Find where the given text appears and provide that cell's center as (x, y) coordinate. 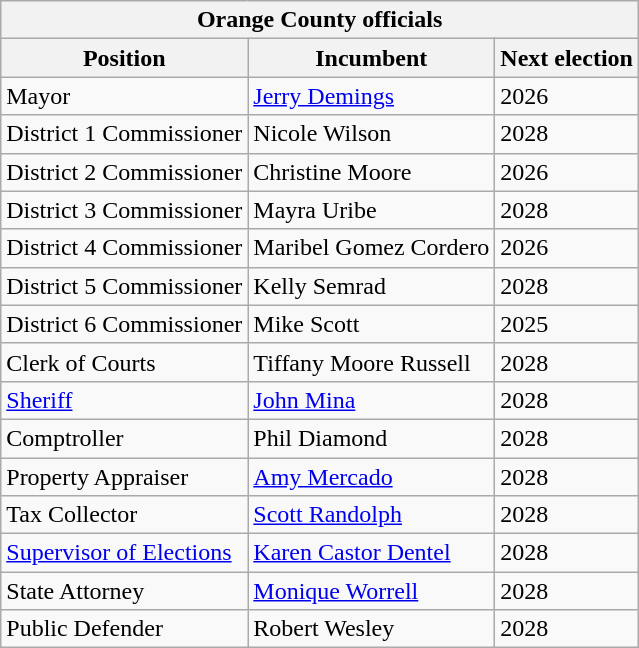
Jerry Demings (372, 96)
District 5 Commissioner (124, 286)
Comptroller (124, 438)
Mayra Uribe (372, 210)
Karen Castor Dentel (372, 553)
Phil Diamond (372, 438)
District 6 Commissioner (124, 324)
Property Appraiser (124, 477)
Maribel Gomez Cordero (372, 248)
Supervisor of Elections (124, 553)
Amy Mercado (372, 477)
Position (124, 58)
2025 (567, 324)
District 2 Commissioner (124, 172)
John Mina (372, 400)
Public Defender (124, 629)
Robert Wesley (372, 629)
Monique Worrell (372, 591)
Clerk of Courts (124, 362)
District 3 Commissioner (124, 210)
District 4 Commissioner (124, 248)
Kelly Semrad (372, 286)
Orange County officials (320, 20)
District 1 Commissioner (124, 134)
Next election (567, 58)
Sheriff (124, 400)
Scott Randolph (372, 515)
Christine Moore (372, 172)
Tax Collector (124, 515)
Incumbent (372, 58)
Tiffany Moore Russell (372, 362)
State Attorney (124, 591)
Nicole Wilson (372, 134)
Mike Scott (372, 324)
Mayor (124, 96)
